Extract the (X, Y) coordinate from the center of the cell holding the provided text.  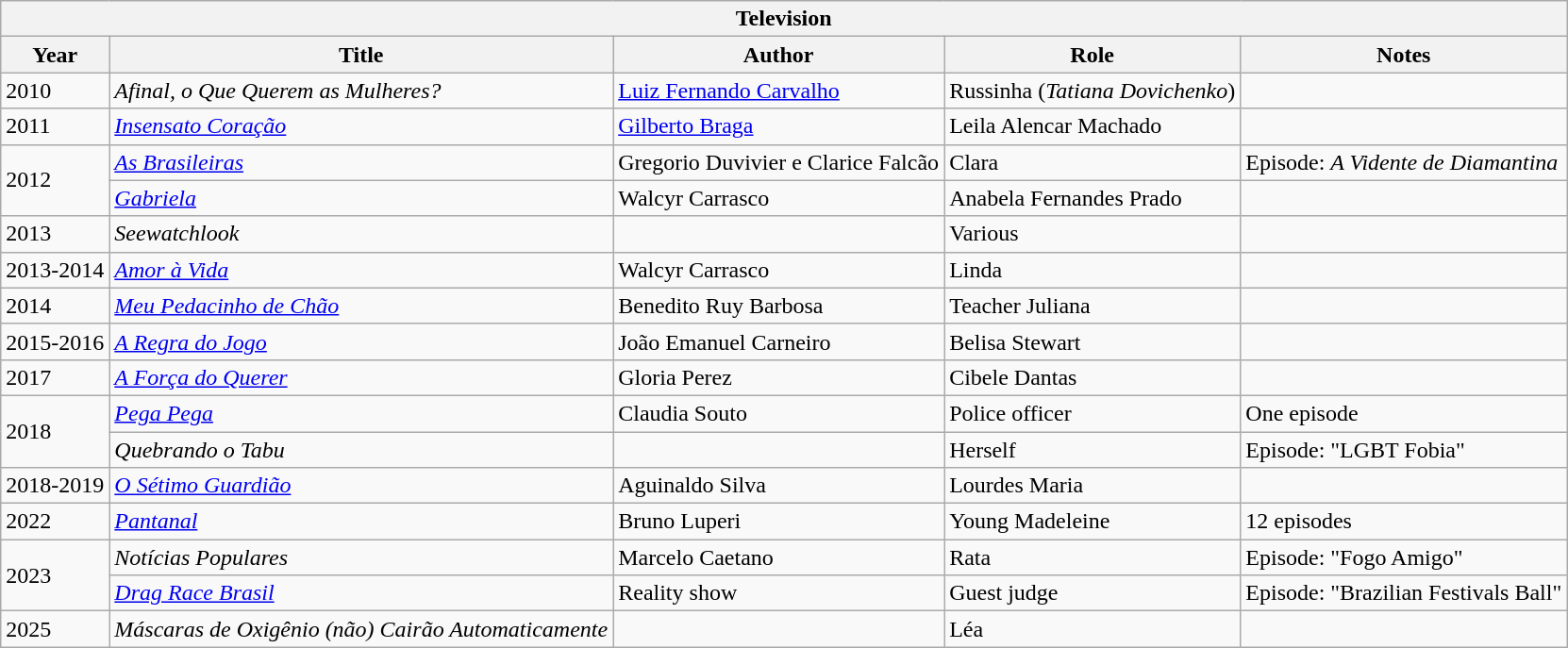
Anabela Fernandes Prado (1093, 198)
Various (1093, 234)
Herself (1093, 450)
2017 (55, 377)
Benedito Ruy Barbosa (779, 306)
A Regra do Jogo (361, 341)
Máscaras de Oxigênio (não) Cairão Automaticamente (361, 629)
Drag Race Brasil (361, 593)
Role (1093, 55)
Aguinaldo Silva (779, 486)
Notícias Populares (361, 557)
Cibele Dantas (1093, 377)
2023 (55, 575)
Year (55, 55)
Teacher Juliana (1093, 306)
Gregorio Duvivier e Clarice Falcão (779, 162)
2025 (55, 629)
Meu Pedacinho de Chão (361, 306)
Bruno Luperi (779, 522)
Léa (1093, 629)
Gloria Perez (779, 377)
2012 (55, 180)
Rata (1093, 557)
Russinha (Tatiana Dovichenko) (1093, 91)
2010 (55, 91)
João Emanuel Carneiro (779, 341)
2011 (55, 126)
Afinal, o Que Querem as Mulheres? (361, 91)
Episode: "Fogo Amigo" (1404, 557)
Notes (1404, 55)
Gilberto Braga (779, 126)
Clara (1093, 162)
Gabriela (361, 198)
Police officer (1093, 413)
Luiz Fernando Carvalho (779, 91)
Guest judge (1093, 593)
Episode: "Brazilian Festivals Ball" (1404, 593)
Pega Pega (361, 413)
Seewatchlook (361, 234)
Belisa Stewart (1093, 341)
As Brasileiras (361, 162)
2013 (55, 234)
Episode: A Vidente de Diamantina (1404, 162)
Author (779, 55)
2018 (55, 431)
Episode: "LGBT Fobia" (1404, 450)
Claudia Souto (779, 413)
Marcelo Caetano (779, 557)
Leila Alencar Machado (1093, 126)
12 episodes (1404, 522)
O Sétimo Guardião (361, 486)
Reality show (779, 593)
2018-2019 (55, 486)
A Força do Querer (361, 377)
2022 (55, 522)
Amor à Vida (361, 270)
2015-2016 (55, 341)
Television (784, 19)
Insensato Coração (361, 126)
2013-2014 (55, 270)
One episode (1404, 413)
Quebrando o Tabu (361, 450)
Young Madeleine (1093, 522)
Lourdes Maria (1093, 486)
2014 (55, 306)
Title (361, 55)
Pantanal (361, 522)
Linda (1093, 270)
